Output the [X, Y] coordinate of the center of the cell containing the given text.  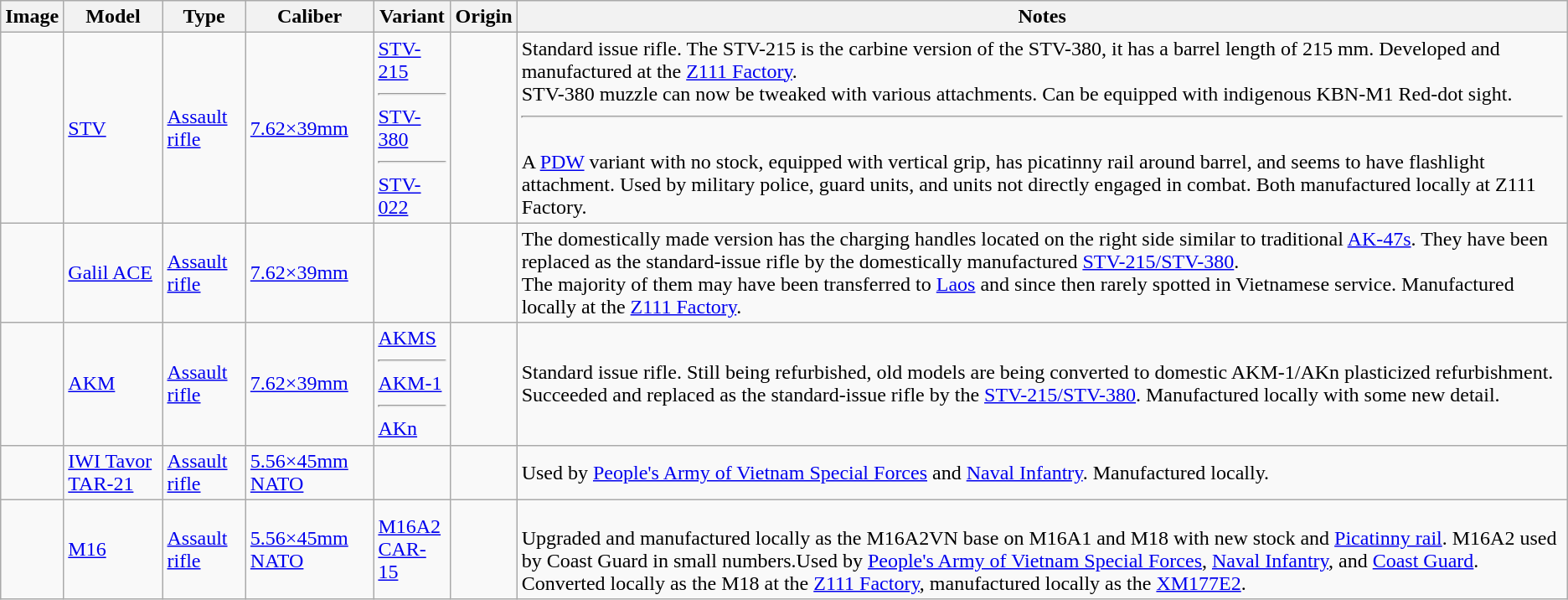
M16 [113, 550]
STV [113, 127]
Caliber [310, 17]
Origin [484, 17]
STV-215 STV-380 STV-022 [412, 127]
Variant [412, 17]
M16A2CAR-15 [412, 550]
Used by People's Army of Vietnam Special Forces and Naval Infantry. Manufactured locally. [1042, 473]
IWI Tavor TAR-21 [113, 473]
Model [113, 17]
Galil ACE [113, 273]
AKM [113, 384]
Type [204, 17]
AKMS AKM-1 AKn [412, 384]
Notes [1042, 17]
Image [32, 17]
